Capture the cell that displays the provided text and extract its (x, y) central coordinate. 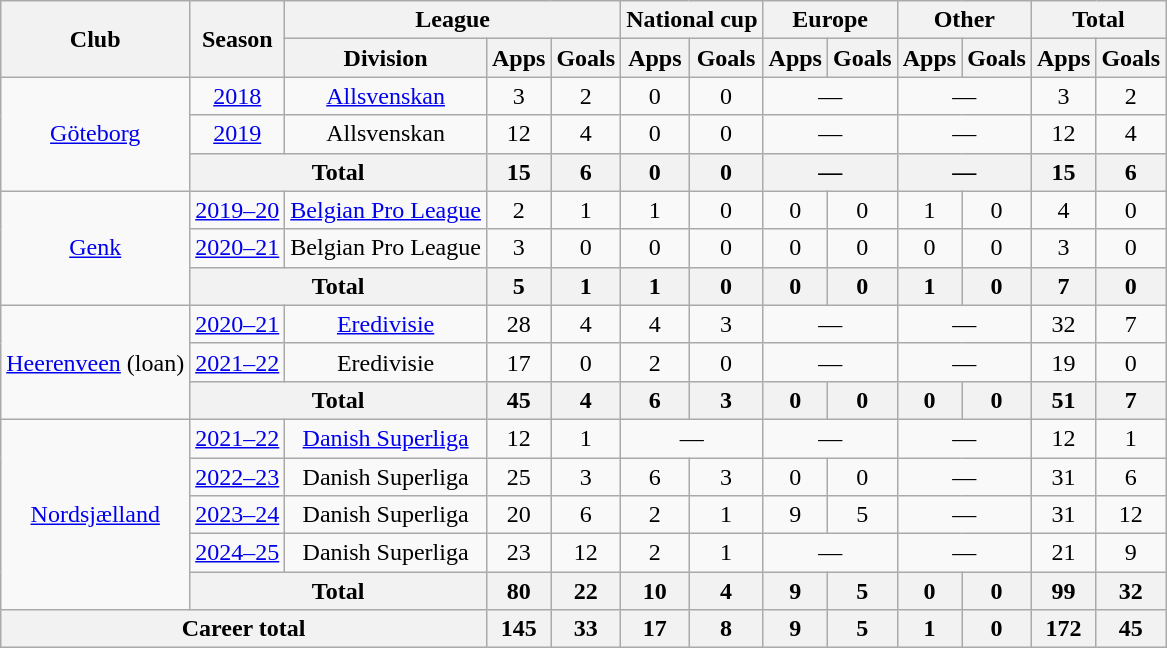
21 (1063, 553)
8 (726, 629)
Göteborg (96, 134)
Heerenveen (loan) (96, 362)
25 (518, 477)
23 (518, 553)
Career total (244, 629)
Division (386, 58)
Club (96, 39)
22 (586, 591)
Season (238, 39)
Other (964, 20)
19 (1063, 362)
99 (1063, 591)
National cup (692, 20)
145 (518, 629)
80 (518, 591)
20 (518, 515)
172 (1063, 629)
2023–24 (238, 515)
2019 (238, 134)
League (453, 20)
2022–23 (238, 477)
2018 (238, 96)
10 (655, 591)
Nordsjælland (96, 514)
51 (1063, 400)
Genk (96, 248)
28 (518, 324)
Europe (830, 20)
2019–20 (238, 210)
33 (586, 629)
2024–25 (238, 553)
